Detect which cell encompasses the target text, then output its [x, y] center coordinate. 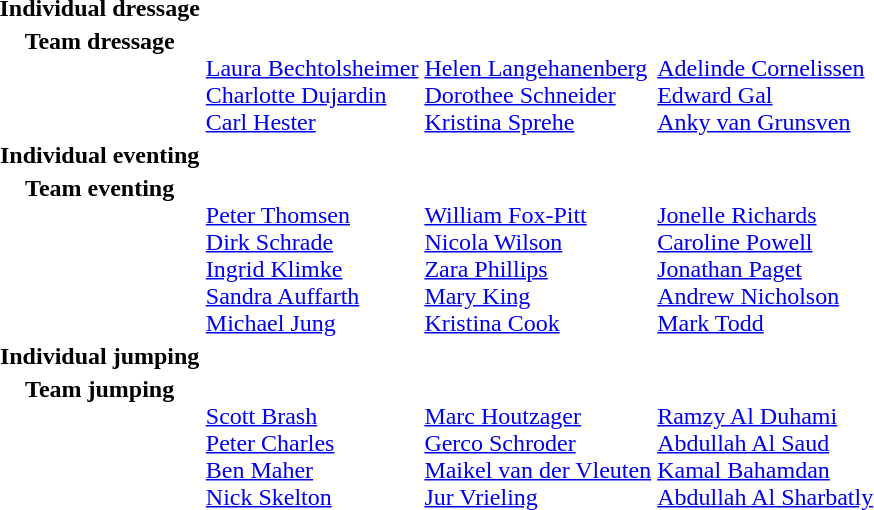
Laura BechtolsheimerCharlotte DujardinCarl Hester [312, 82]
William Fox-PittNicola WilsonZara PhillipsMary KingKristina Cook [538, 256]
Peter ThomsenDirk SchradeIngrid KlimkeSandra AuffarthMichael Jung [312, 256]
Helen LangehanenbergDorothee SchneiderKristina Sprehe [538, 82]
